Capture the cell that displays the provided text and extract its [X, Y] central coordinate. 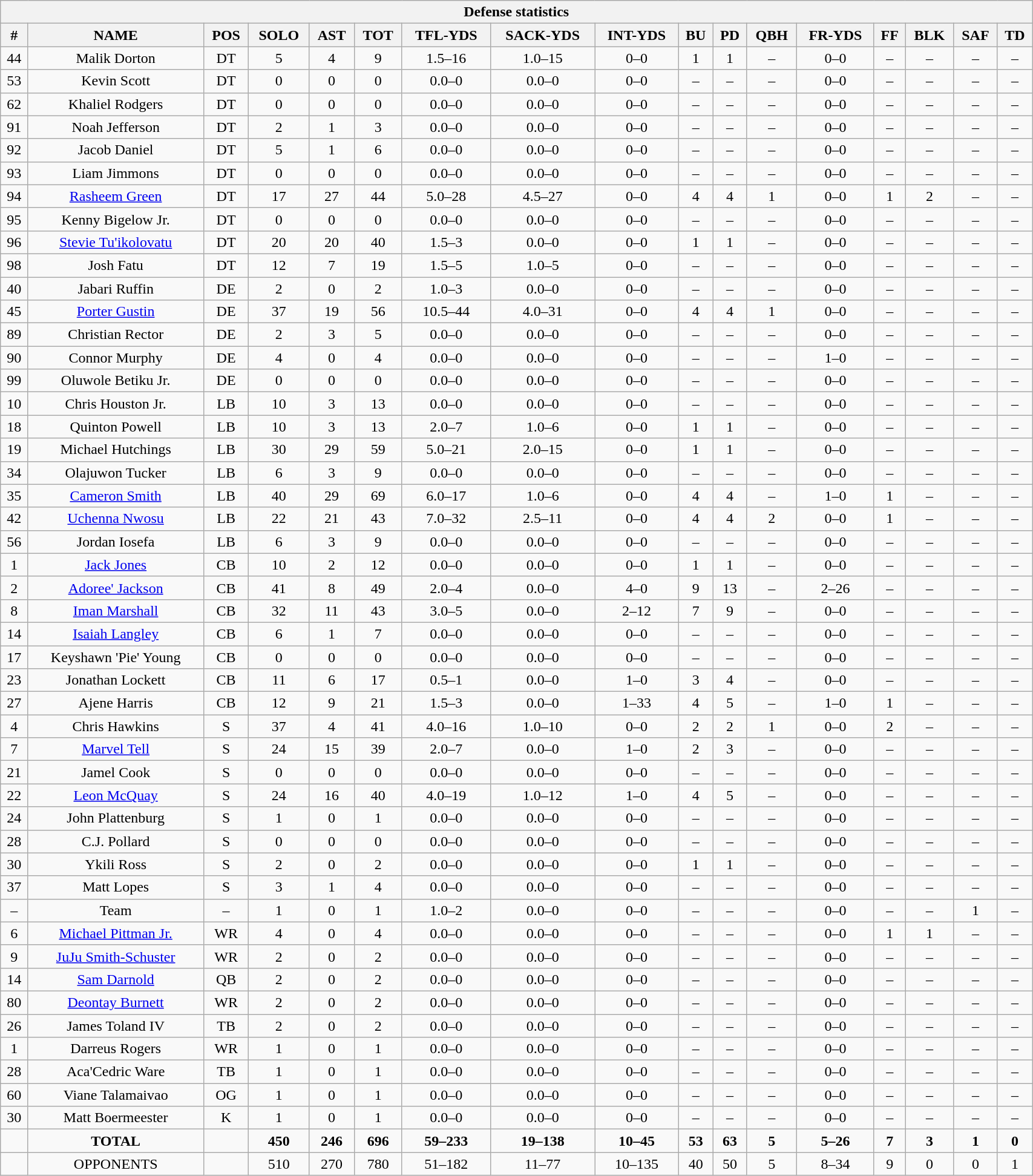
35 [15, 496]
Uchenna Nwosu [116, 519]
Rasheem Green [116, 196]
98 [15, 265]
Defense statistics [517, 12]
Josh Fatu [116, 265]
39 [378, 749]
Chris Hawkins [116, 726]
Liam Jimmons [116, 173]
SACK-YDS [543, 35]
AST [332, 35]
SOLO [279, 35]
FF [890, 35]
0.5–1 [446, 680]
Michael Hutchings [116, 450]
1.0–12 [543, 795]
Khaliel Rodgers [116, 104]
246 [332, 1141]
696 [378, 1141]
TOT [378, 35]
QB [226, 979]
15 [332, 749]
1–33 [637, 703]
Kenny Bigelow Jr. [116, 219]
Porter Gustin [116, 312]
11–77 [543, 1164]
Matt Lopes [116, 887]
QBH [772, 35]
Sam Darnold [116, 979]
1.0–5 [543, 265]
59 [378, 450]
7.0–32 [446, 519]
4–0 [637, 588]
Leon McQuay [116, 795]
99 [15, 381]
Malik Dorton [116, 58]
Team [116, 910]
Matt Boermeester [116, 1118]
2.0–15 [543, 450]
2–26 [836, 588]
OG [226, 1095]
Keyshawn 'Pie' Young [116, 657]
OPPONENTS [116, 1164]
8–34 [836, 1164]
60 [15, 1095]
Jonathan Lockett [116, 680]
450 [279, 1141]
6.0–17 [446, 496]
PD [730, 35]
89 [15, 335]
Iman Marshall [116, 611]
23 [15, 680]
FR-YDS [836, 35]
Noah Jefferson [116, 127]
1.5–16 [446, 58]
1.0–2 [446, 910]
JuJu Smith-Schuster [116, 956]
510 [279, 1164]
4.5–27 [543, 196]
94 [15, 196]
80 [15, 1002]
18 [15, 427]
32 [279, 611]
Jack Jones [116, 565]
69 [378, 496]
4.0–16 [446, 726]
# [15, 35]
BLK [930, 35]
91 [15, 127]
Jabari Ruffin [116, 289]
Cameron Smith [116, 496]
3.0–5 [446, 611]
Chris Houston Jr. [116, 404]
50 [730, 1164]
INT-YDS [637, 35]
Isaiah Langley [116, 634]
Jamel Cook [116, 772]
95 [15, 219]
96 [15, 242]
Stevie Tu'ikolovatu [116, 242]
5.0–21 [446, 450]
Oluwole Betiku Jr. [116, 381]
92 [15, 150]
Michael Pittman Jr. [116, 933]
1.5–5 [446, 265]
Ykili Ross [116, 864]
51–182 [446, 1164]
45 [15, 312]
4.0–31 [543, 312]
1.0–10 [543, 726]
1.0–15 [543, 58]
Christian Rector [116, 335]
TD [1014, 35]
16 [332, 795]
10–45 [637, 1141]
Deontay Burnett [116, 1002]
Olajuwon Tucker [116, 473]
Marvel Tell [116, 749]
90 [15, 358]
Kevin Scott [116, 81]
TFL-YDS [446, 35]
Connor Murphy [116, 358]
2–12 [637, 611]
34 [15, 473]
Jordan Iosefa [116, 542]
780 [378, 1164]
10–135 [637, 1164]
19–138 [543, 1141]
93 [15, 173]
63 [730, 1141]
Adoree' Jackson [116, 588]
4.0–19 [446, 795]
1.0–3 [446, 289]
Ajene Harris [116, 703]
49 [378, 588]
5–26 [836, 1141]
Quinton Powell [116, 427]
59–233 [446, 1141]
NAME [116, 35]
John Plattenburg [116, 818]
K [226, 1118]
Jacob Daniel [116, 150]
Viane Talamaivao [116, 1095]
TOTAL [116, 1141]
26 [15, 1026]
SAF [976, 35]
C.J. Pollard [116, 841]
2.0–4 [446, 588]
James Toland IV [116, 1026]
62 [15, 104]
POS [226, 35]
10.5–44 [446, 312]
270 [332, 1164]
Aca'Cedric Ware [116, 1072]
BU [696, 35]
Darreus Rogers [116, 1049]
5.0–28 [446, 196]
42 [15, 519]
2.5–11 [543, 519]
